Scan for the cell matching the given text and deliver its (x, y) coordinate at center. 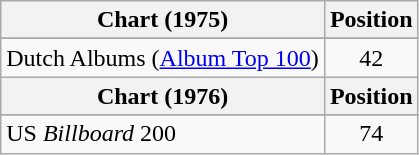
US Billboard 200 (163, 134)
Chart (1976) (163, 96)
42 (371, 58)
74 (371, 134)
Chart (1975) (163, 20)
Dutch Albums (Album Top 100) (163, 58)
